Detect which cell encompasses the target text, then output its [x, y] center coordinate. 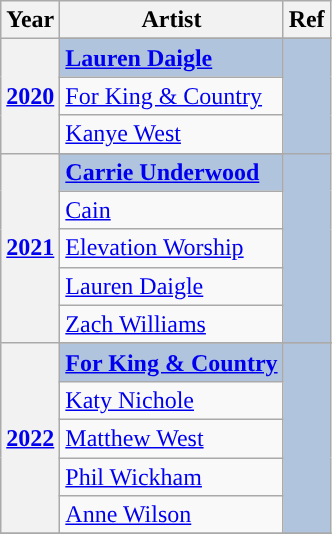
2020 [30, 96]
Elevation Worship [172, 248]
Phil Wickham [172, 477]
2022 [30, 438]
Cain [172, 210]
Anne Wilson [172, 515]
Carrie Underwood [172, 172]
Matthew West [172, 438]
2021 [30, 248]
Artist [172, 20]
Katy Nichole [172, 400]
Kanye West [172, 134]
Ref [306, 20]
Zach Williams [172, 324]
Year [30, 20]
